Extract the [x, y] coordinate from the center of the cell holding the provided text.  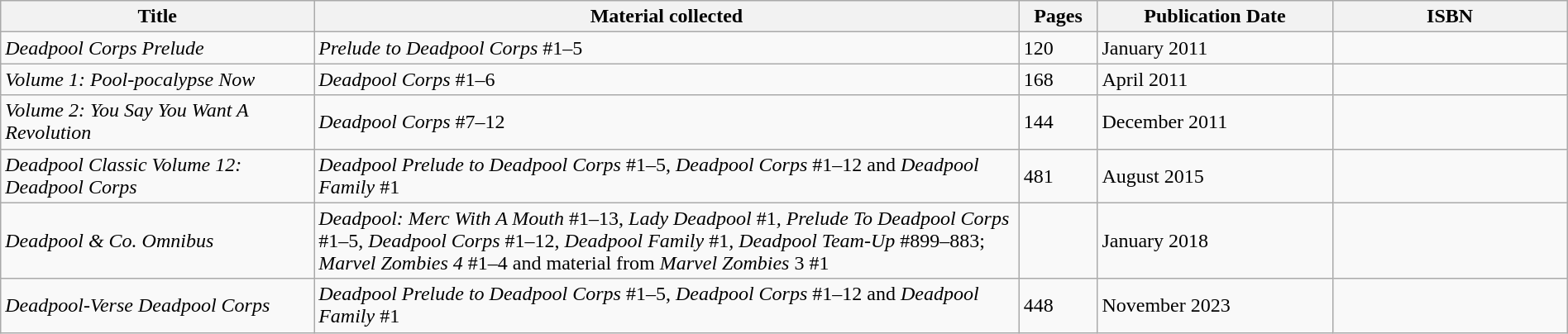
Publication Date [1215, 17]
Volume 2: You Say You Want A Revolution [157, 122]
January 2011 [1215, 48]
Deadpool Corps Prelude [157, 48]
Pages [1059, 17]
Deadpool Corps #7–12 [667, 122]
144 [1059, 122]
Deadpool Classic Volume 12: Deadpool Corps [157, 175]
January 2018 [1215, 241]
November 2023 [1215, 306]
168 [1059, 79]
ISBN [1450, 17]
Title [157, 17]
120 [1059, 48]
Deadpool & Co. Omnibus [157, 241]
481 [1059, 175]
December 2011 [1215, 122]
August 2015 [1215, 175]
Deadpool Corps #1–6 [667, 79]
Volume 1: Pool-pocalypse Now [157, 79]
448 [1059, 306]
April 2011 [1215, 79]
Deadpool-Verse Deadpool Corps [157, 306]
Material collected [667, 17]
Prelude to Deadpool Corps #1–5 [667, 48]
